Identify which cell holds the provided text, then report its (X, Y) central coordinate. 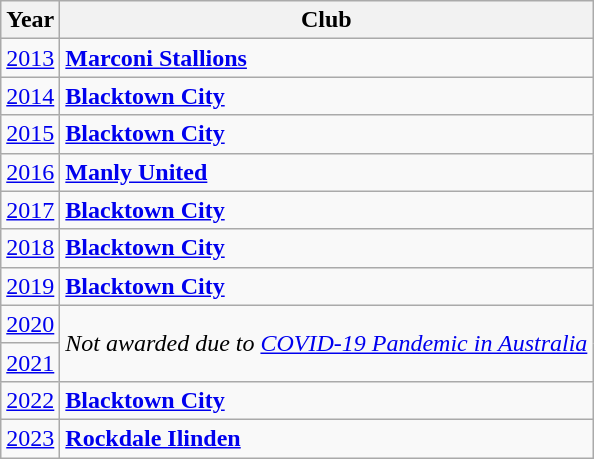
Club (326, 20)
Rockdale Ilinden (326, 438)
2017 (30, 210)
2020 (30, 324)
2018 (30, 248)
Not awarded due to COVID-19 Pandemic in Australia (326, 343)
Marconi Stallions (326, 58)
2014 (30, 96)
2015 (30, 134)
Year (30, 20)
2023 (30, 438)
2019 (30, 286)
2013 (30, 58)
Manly United (326, 172)
2022 (30, 400)
2016 (30, 172)
2021 (30, 362)
